Find where the given text appears and provide that cell's center as (X, Y) coordinate. 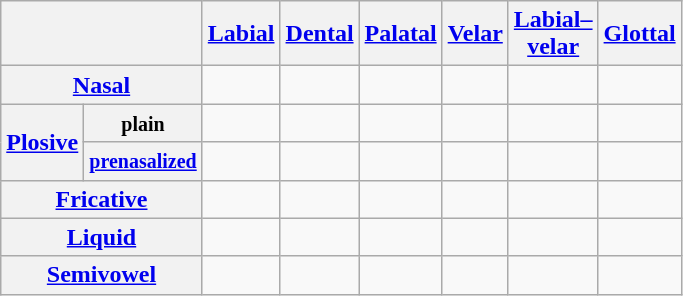
Plosive (42, 142)
prenasalized (143, 161)
Fricative (102, 199)
Velar (475, 34)
Semivowel (102, 275)
plain (143, 123)
Labial–velar (553, 34)
Dental (320, 34)
Labial (241, 34)
Glottal (640, 34)
Liquid (102, 237)
Nasal (102, 85)
Palatal (400, 34)
